From the cell containing the given text, extract its center point as (X, Y) coordinate. 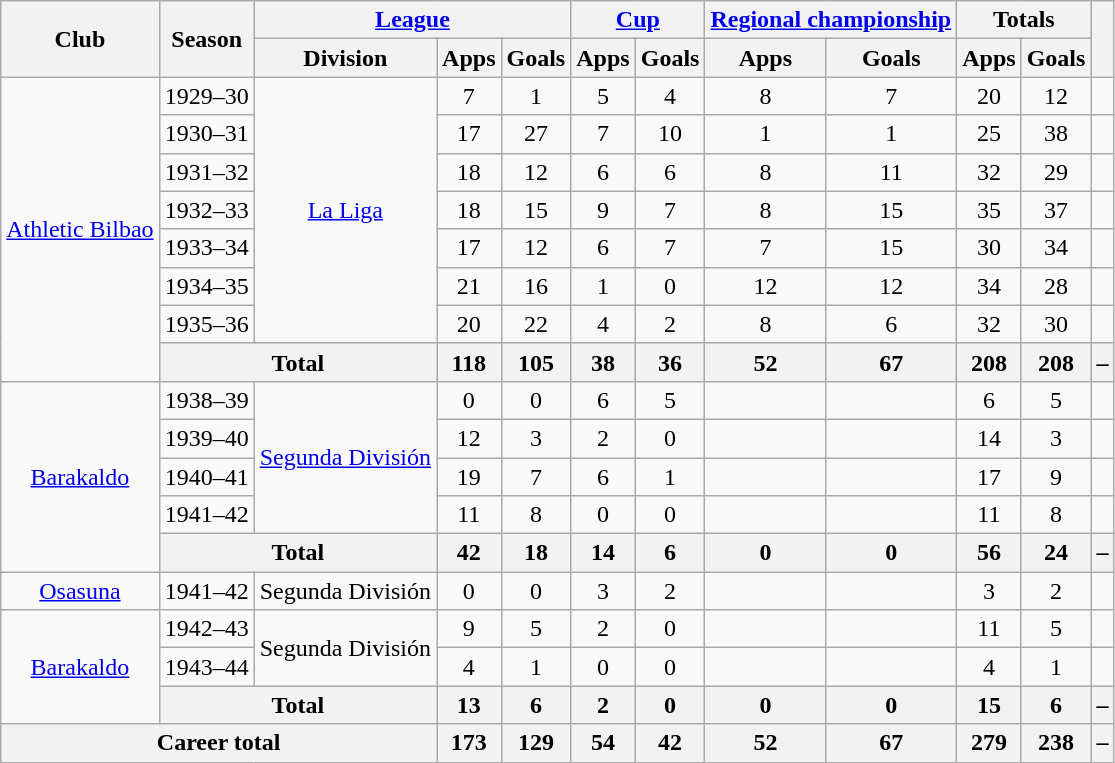
10 (670, 134)
279 (989, 743)
Athletic Bilbao (80, 229)
29 (1056, 172)
54 (603, 743)
Career total (219, 743)
28 (1056, 286)
118 (469, 362)
Season (206, 39)
Division (345, 58)
1931–32 (206, 172)
129 (536, 743)
238 (1056, 743)
1938–39 (206, 400)
21 (469, 286)
24 (1056, 553)
25 (989, 134)
105 (536, 362)
173 (469, 743)
League (412, 20)
1943–44 (206, 667)
36 (670, 362)
1933–34 (206, 248)
13 (469, 705)
27 (536, 134)
1930–31 (206, 134)
1939–40 (206, 438)
Club (80, 39)
Totals (1024, 20)
1935–36 (206, 324)
56 (989, 553)
19 (469, 477)
16 (536, 286)
1929–30 (206, 96)
Regional championship (831, 20)
Osasuna (80, 591)
37 (1056, 210)
22 (536, 324)
1940–41 (206, 477)
Cup (638, 20)
1932–33 (206, 210)
La Liga (345, 210)
1934–35 (206, 286)
35 (989, 210)
1942–43 (206, 629)
